Determine the [x, y] coordinate at the center of the cell enclosing the given text.  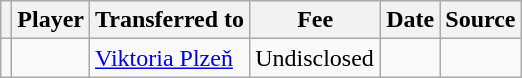
Undisclosed [316, 58]
Date [410, 20]
Viktoria Plzeň [170, 58]
Transferred to [170, 20]
Source [480, 20]
Fee [316, 20]
Player [51, 20]
